From the cell containing the given text, extract its center point as (x, y) coordinate. 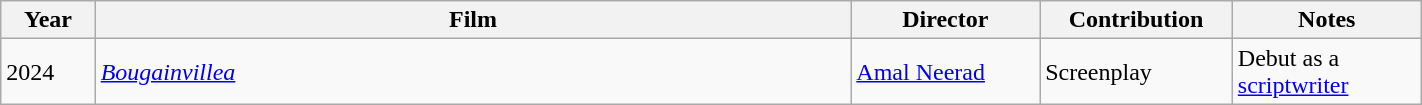
Screenplay (1136, 72)
2024 (48, 72)
Notes (1326, 20)
Contribution (1136, 20)
Bougainvillea (473, 72)
Year (48, 20)
Debut as a scriptwriter (1326, 72)
Film (473, 20)
Amal Neerad (946, 72)
Director (946, 20)
